Identify which cell holds the provided text, then report its [X, Y] central coordinate. 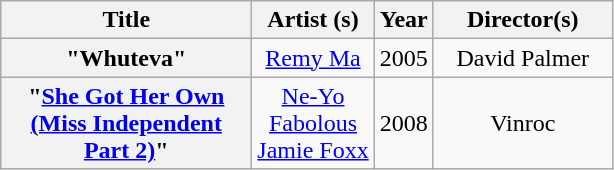
Vinroc [522, 123]
"She Got Her Own (Miss Independent Part 2)" [126, 123]
Remy Ma [313, 58]
2005 [404, 58]
Director(s) [522, 20]
David Palmer [522, 58]
Year [404, 20]
2008 [404, 123]
Ne-Yo Fabolous Jamie Foxx [313, 123]
Title [126, 20]
Artist (s) [313, 20]
"Whuteva" [126, 58]
